Detect which cell encompasses the target text, then output its (X, Y) center coordinate. 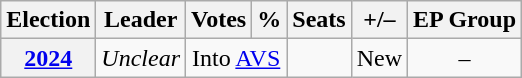
+/– (379, 20)
2024 (48, 58)
Leader (141, 20)
Votes (219, 20)
Unclear (141, 58)
– (465, 58)
New (379, 58)
Into AVS (236, 58)
Election (48, 20)
% (270, 20)
Seats (319, 20)
EP Group (465, 20)
